Return the (X, Y) coordinate for the center point of the cell that contains the specified text.  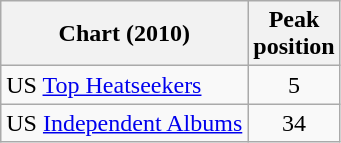
US Independent Albums (124, 123)
Chart (2010) (124, 34)
34 (294, 123)
5 (294, 85)
Peakposition (294, 34)
US Top Heatseekers (124, 85)
